Pinpoint the cell where the given text exists, returning its [X, Y] midpoint coordinate. 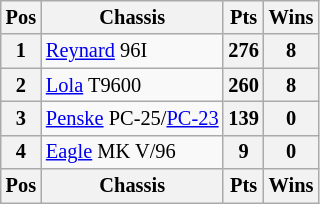
9 [243, 152]
1 [21, 51]
4 [21, 152]
2 [21, 85]
139 [243, 118]
Penske PC-25/PC-23 [132, 118]
276 [243, 51]
260 [243, 85]
Reynard 96I [132, 51]
Lola T9600 [132, 85]
3 [21, 118]
Eagle MK V/96 [132, 152]
